Locate the cell with the specified text and output its (X, Y) center coordinate. 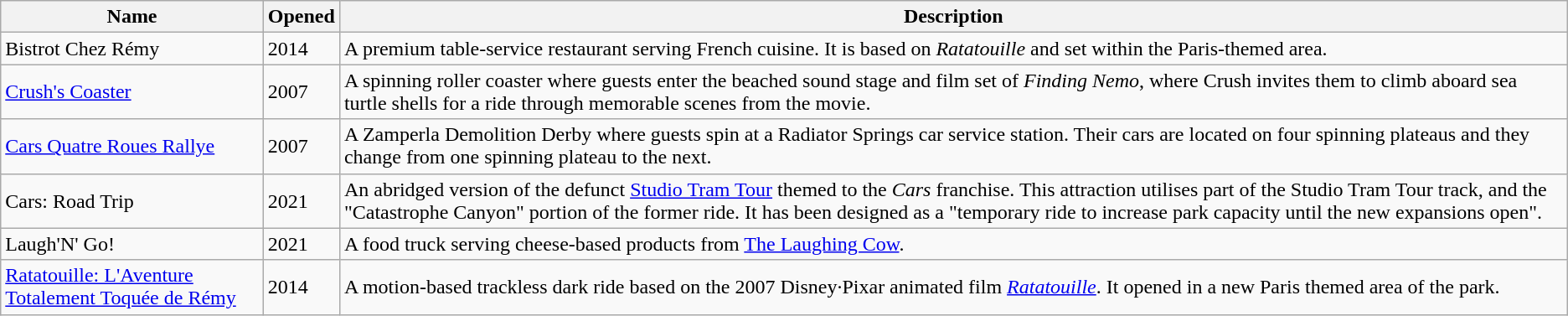
Bistrot Chez Rémy (132, 49)
Crush's Coaster (132, 92)
Opened (302, 17)
A premium table-service restaurant serving French cuisine. It is based on Ratatouille and set within the Paris-themed area. (953, 49)
Name (132, 17)
Description (953, 17)
Ratatouille: L'Aventure Totalement Toquée de Rémy (132, 287)
Cars: Road Trip (132, 201)
A motion-based trackless dark ride based on the 2007 Disney·Pixar animated film Ratatouille. It opened in a new Paris themed area of the park. (953, 287)
Cars Quatre Roues Rallye (132, 146)
A food truck serving cheese-based products from The Laughing Cow. (953, 244)
Laugh'N' Go! (132, 244)
